Find where the given text appears and provide that cell's center as [X, Y] coordinate. 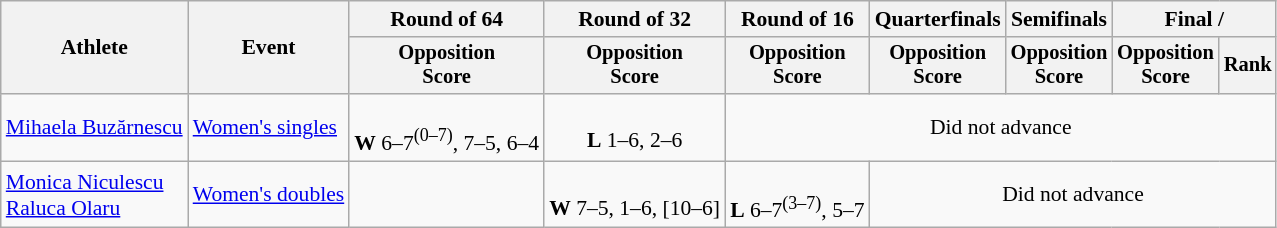
Mihaela Buzărnescu [94, 128]
W 6–7(0–7), 7–5, 6–4 [446, 128]
Round of 32 [634, 19]
Monica Niculescu Raluca Olaru [94, 194]
Quarterfinals [938, 19]
Round of 16 [797, 19]
Event [269, 48]
L 6–7(3–7), 5–7 [797, 194]
Women's doubles [269, 194]
Round of 64 [446, 19]
Women's singles [269, 128]
Semifinals [1060, 19]
Rank [1248, 66]
L 1–6, 2–6 [634, 128]
Final / [1194, 19]
Athlete [94, 48]
W 7–5, 1–6, [10–6] [634, 194]
